Detect which cell encompasses the target text, then output its [x, y] center coordinate. 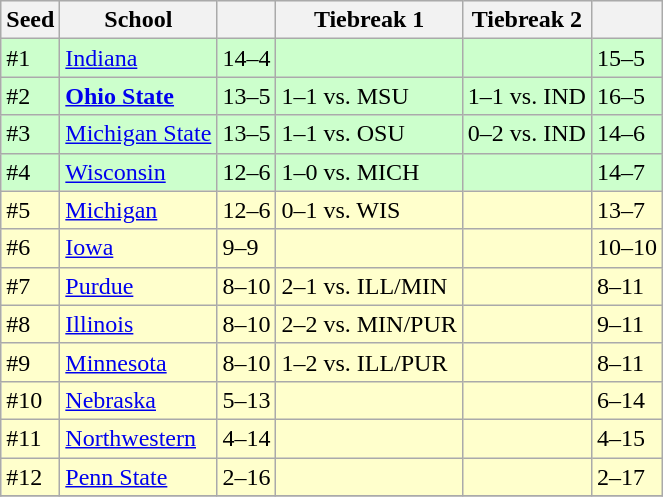
Purdue [138, 286]
#6 [30, 248]
13–7 [626, 210]
Michigan [138, 210]
4–14 [246, 438]
16–5 [626, 96]
14–6 [626, 134]
0–1 vs. WIS [369, 210]
Wisconsin [138, 172]
1–0 vs. MICH [369, 172]
#9 [30, 362]
1–1 vs. OSU [369, 134]
#5 [30, 210]
15–5 [626, 58]
0–2 vs. IND [526, 134]
Illinois [138, 324]
#3 [30, 134]
1–1 vs. IND [526, 96]
#4 [30, 172]
Minnesota [138, 362]
14–4 [246, 58]
6–14 [626, 400]
Indiana [138, 58]
Nebraska [138, 400]
2–17 [626, 477]
#10 [30, 400]
9–11 [626, 324]
School [138, 20]
4–15 [626, 438]
2–1 vs. ILL/MIN [369, 286]
Penn State [138, 477]
1–1 vs. MSU [369, 96]
9–9 [246, 248]
1–2 vs. ILL/PUR [369, 362]
5–13 [246, 400]
#11 [30, 438]
Michigan State [138, 134]
Tiebreak 1 [369, 20]
Northwestern [138, 438]
2–2 vs. MIN/PUR [369, 324]
#7 [30, 286]
#12 [30, 477]
Seed [30, 20]
14–7 [626, 172]
#8 [30, 324]
Tiebreak 2 [526, 20]
Ohio State [138, 96]
#1 [30, 58]
2–16 [246, 477]
#2 [30, 96]
Iowa [138, 248]
10–10 [626, 248]
